Output the [X, Y] coordinate of the center of the cell containing the given text.  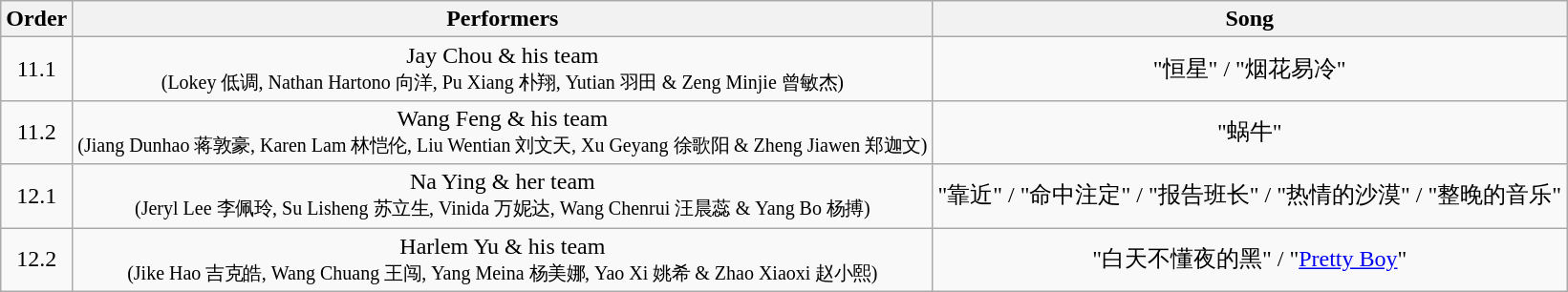
11.2 [36, 132]
Jay Chou & his team (Lokey 低调, Nathan Hartono 向洋, Pu Xiang 朴翔, Yutian 羽田 & Zeng Minjie 曾敏杰) [503, 69]
"靠近" / "命中注定" / "报告班长" / "热情的沙漠" / "整晚的音乐" [1250, 197]
"恒星" / "烟花易冷" [1250, 69]
"蜗牛" [1250, 132]
Na Ying & her team (Jeryl Lee 李佩玲, Su Lisheng 苏立生, Vinida 万妮达, Wang Chenrui 汪晨蕊 & Yang Bo 杨搏) [503, 197]
"白天不懂夜的黑" / "Pretty Boy" [1250, 260]
11.1 [36, 69]
Song [1250, 19]
Harlem Yu & his team (Jike Hao 吉克皓, Wang Chuang 王闯, Yang Meina 杨美娜, Yao Xi 姚希 & Zhao Xiaoxi 赵小熙) [503, 260]
Wang Feng & his team (Jiang Dunhao 蒋敦豪, Karen Lam 林恺伦, Liu Wentian 刘文天, Xu Geyang 徐歌阳 & Zheng Jiawen 郑迦文) [503, 132]
Order [36, 19]
12.1 [36, 197]
12.2 [36, 260]
Performers [503, 19]
